Determine the (X, Y) coordinate at the center of the cell enclosing the given text.  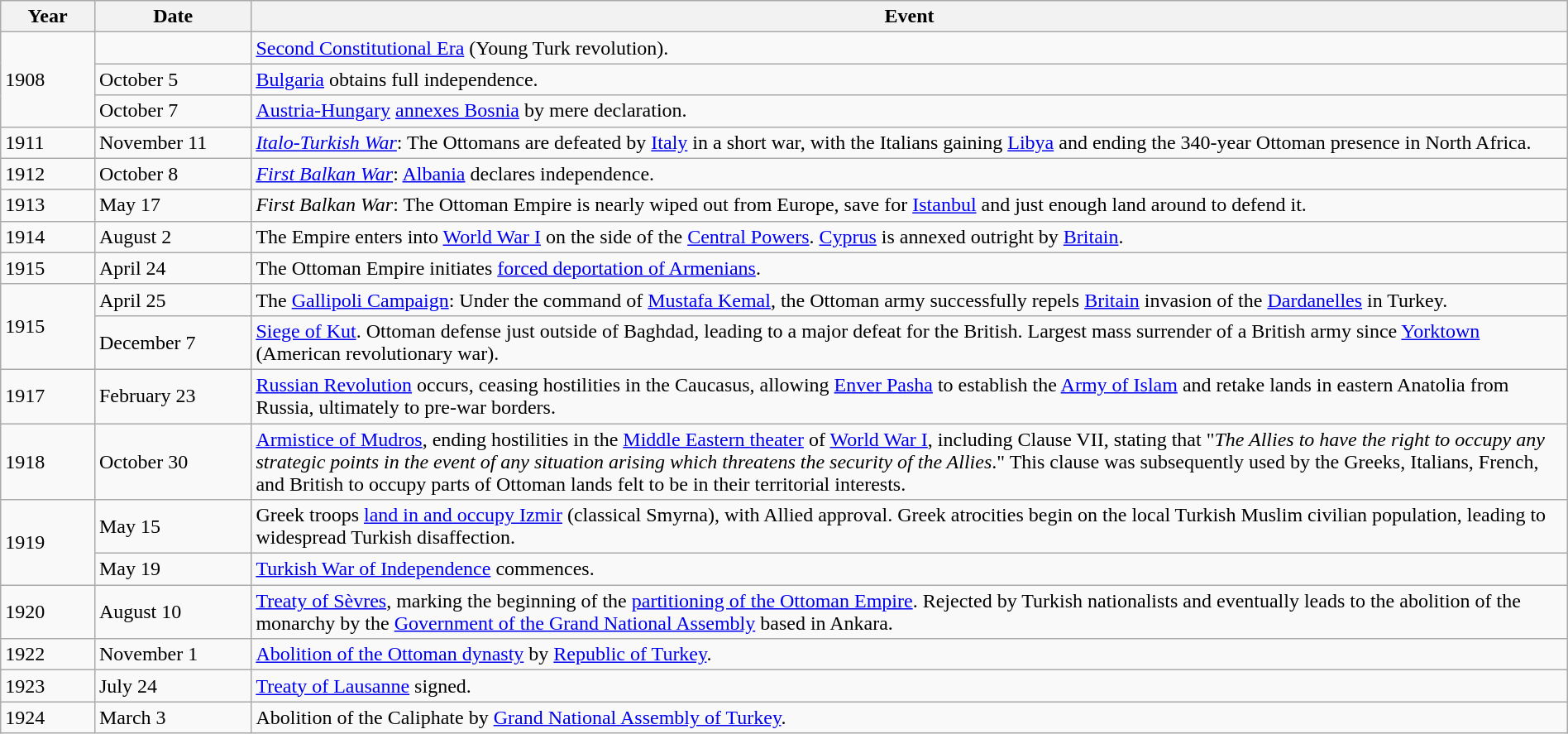
October 30 (172, 462)
1920 (48, 612)
1912 (48, 174)
First Balkan War: The Ottoman Empire is nearly wiped out from Europe, save for Istanbul and just enough land around to defend it. (910, 205)
Year (48, 17)
1924 (48, 717)
1918 (48, 462)
April 25 (172, 300)
February 23 (172, 396)
Second Constitutional Era (Young Turk revolution). (910, 48)
May 17 (172, 205)
Event (910, 17)
First Balkan War: Albania declares independence. (910, 174)
March 3 (172, 717)
April 24 (172, 268)
December 7 (172, 343)
November 11 (172, 142)
October 5 (172, 79)
Abolition of the Ottoman dynasty by Republic of Turkey. (910, 655)
1923 (48, 686)
Austria-Hungary annexes Bosnia by mere declaration. (910, 111)
May 15 (172, 526)
The Gallipoli Campaign: Under the command of Mustafa Kemal, the Ottoman army successfully repels Britain invasion of the Dardanelles in Turkey. (910, 300)
August 10 (172, 612)
October 8 (172, 174)
1919 (48, 543)
1917 (48, 396)
Treaty of Lausanne signed. (910, 686)
The Ottoman Empire initiates forced deportation of Armenians. (910, 268)
Abolition of the Caliphate by Grand National Assembly of Turkey. (910, 717)
November 1 (172, 655)
1911 (48, 142)
May 19 (172, 569)
1913 (48, 205)
July 24 (172, 686)
1922 (48, 655)
The Empire enters into World War I on the side of the Central Powers. Cyprus is annexed outright by Britain. (910, 237)
October 7 (172, 111)
Bulgaria obtains full independence. (910, 79)
1908 (48, 79)
Turkish War of Independence commences. (910, 569)
1914 (48, 237)
August 2 (172, 237)
Date (172, 17)
